From the cell containing the given text, extract its center point as [x, y] coordinate. 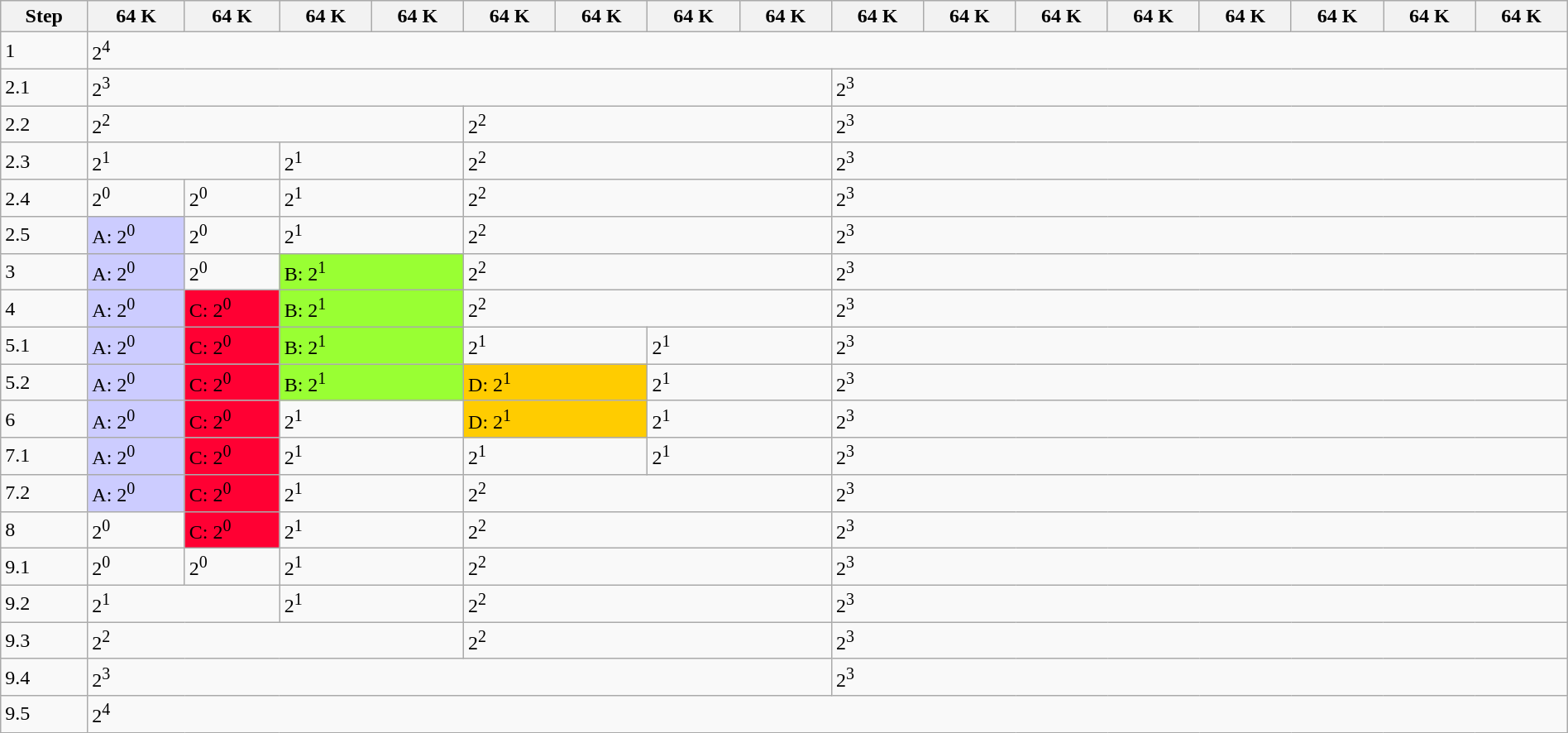
2.5 [45, 235]
5.1 [45, 346]
6 [45, 419]
9.1 [45, 568]
9.2 [45, 604]
2.3 [45, 160]
4 [45, 309]
2.1 [45, 88]
8 [45, 529]
Step [45, 17]
7.2 [45, 493]
9.4 [45, 677]
1 [45, 51]
2.4 [45, 199]
3 [45, 271]
9.3 [45, 640]
7.1 [45, 457]
5.2 [45, 382]
2.2 [45, 124]
9.5 [45, 715]
